Determine the [X, Y] coordinate at the center of the cell enclosing the given text.  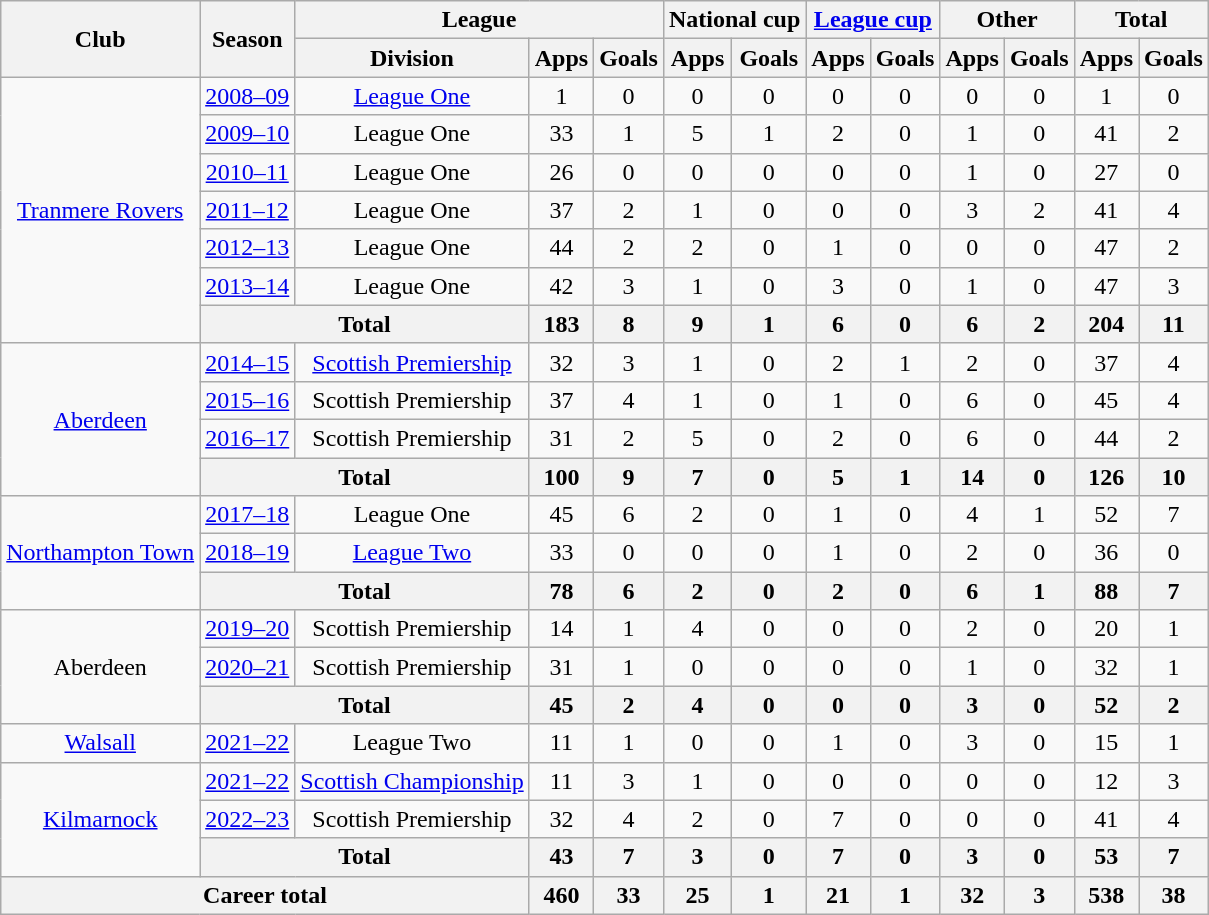
Northampton Town [100, 553]
36 [1106, 553]
Division [412, 58]
10 [1174, 477]
2013–14 [248, 286]
42 [561, 286]
27 [1106, 172]
Career total [265, 895]
2012–13 [248, 248]
43 [561, 857]
Walsall [100, 743]
2014–15 [248, 362]
League [480, 20]
2015–16 [248, 400]
2016–17 [248, 438]
National cup [734, 20]
2009–10 [248, 134]
2010–11 [248, 172]
53 [1106, 857]
Other [1007, 20]
Kilmarnock [100, 819]
88 [1106, 591]
26 [561, 172]
15 [1106, 743]
2019–20 [248, 629]
Tranmere Rovers [100, 210]
2017–18 [248, 515]
25 [697, 895]
100 [561, 477]
League cup [873, 20]
8 [629, 324]
Scottish Championship [412, 781]
12 [1106, 781]
460 [561, 895]
78 [561, 591]
Season [248, 39]
Club [100, 39]
21 [838, 895]
183 [561, 324]
2018–19 [248, 553]
2022–23 [248, 819]
204 [1106, 324]
2011–12 [248, 210]
126 [1106, 477]
2008–09 [248, 96]
2020–21 [248, 667]
20 [1106, 629]
38 [1174, 895]
538 [1106, 895]
